From the cell containing the given text, extract its center point as [X, Y] coordinate. 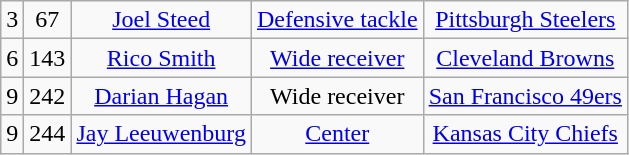
Pittsburgh Steelers [525, 20]
67 [48, 20]
Defensive tackle [337, 20]
Cleveland Browns [525, 58]
Joel Steed [162, 20]
San Francisco 49ers [525, 96]
143 [48, 58]
244 [48, 134]
Darian Hagan [162, 96]
Rico Smith [162, 58]
Jay Leeuwenburg [162, 134]
3 [12, 20]
242 [48, 96]
Kansas City Chiefs [525, 134]
6 [12, 58]
Center [337, 134]
